Return the (X, Y) coordinate for the center point of the cell that contains the specified text.  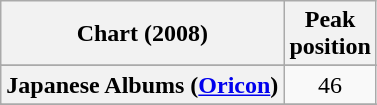
46 (330, 85)
Japanese Albums (Oricon) (142, 85)
Chart (2008) (142, 34)
Peakposition (330, 34)
